From the cell containing the given text, extract its center point as [x, y] coordinate. 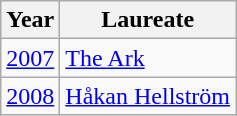
Laureate [148, 20]
Year [30, 20]
2007 [30, 58]
The Ark [148, 58]
Håkan Hellström [148, 96]
2008 [30, 96]
